Detect which cell encompasses the target text, then output its (X, Y) center coordinate. 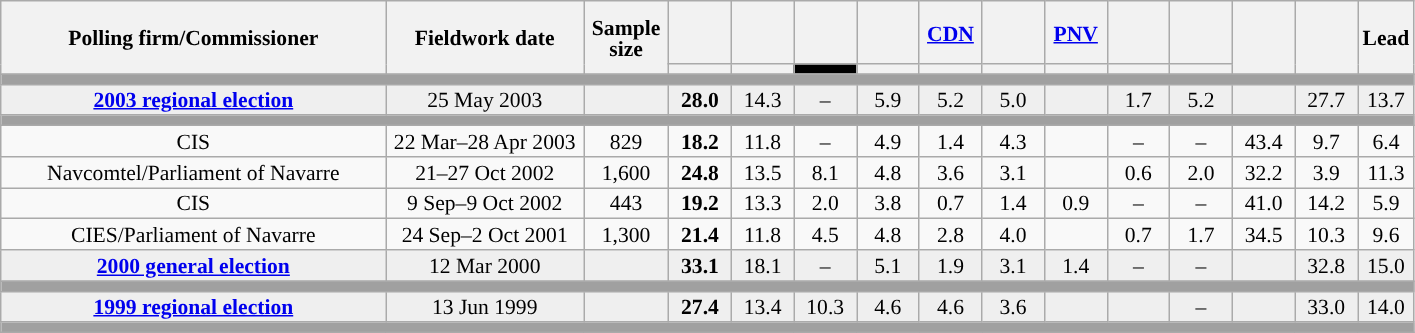
829 (626, 142)
9.7 (1326, 142)
6.4 (1386, 142)
9.6 (1386, 234)
33.0 (1326, 306)
PNV (1076, 32)
443 (626, 204)
43.4 (1264, 142)
8.1 (826, 172)
CDN (950, 32)
32.2 (1264, 172)
24.8 (700, 172)
25 May 2003 (485, 100)
CIES/Parliament of Navarre (194, 234)
3.8 (888, 204)
4.5 (826, 234)
13.5 (762, 172)
22 Mar–28 Apr 2003 (485, 142)
12 Mar 2000 (485, 266)
5.0 (1014, 100)
27.4 (700, 306)
1.9 (950, 266)
5.1 (888, 266)
19.2 (700, 204)
33.1 (700, 266)
18.1 (762, 266)
13.4 (762, 306)
3.9 (1326, 172)
4.9 (888, 142)
28.0 (700, 100)
Navcomtel/Parliament of Navarre (194, 172)
Sample size (626, 38)
32.8 (1326, 266)
14.2 (1326, 204)
13 Jun 1999 (485, 306)
14.3 (762, 100)
13.7 (1386, 100)
14.0 (1386, 306)
27.7 (1326, 100)
4.0 (1014, 234)
18.2 (700, 142)
1,600 (626, 172)
9 Sep–9 Oct 2002 (485, 204)
41.0 (1264, 204)
Fieldwork date (485, 38)
21.4 (700, 234)
11.3 (1386, 172)
24 Sep–2 Oct 2001 (485, 234)
1,300 (626, 234)
15.0 (1386, 266)
34.5 (1264, 234)
1999 regional election (194, 306)
0.9 (1076, 204)
13.3 (762, 204)
2.8 (950, 234)
Lead (1386, 38)
2003 regional election (194, 100)
Polling firm/Commissioner (194, 38)
4.3 (1014, 142)
2000 general election (194, 266)
0.6 (1138, 172)
21–27 Oct 2002 (485, 172)
